Determine the [x, y] coordinate at the center of the cell enclosing the given text.  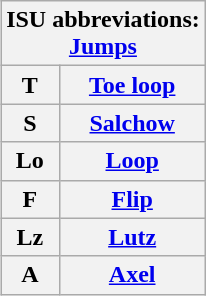
S [30, 123]
T [30, 85]
Lo [30, 161]
Salchow [132, 123]
F [30, 199]
ISU abbreviations: Jumps [104, 34]
Lutz [132, 237]
Flip [132, 199]
Toe loop [132, 85]
A [30, 275]
Axel [132, 275]
Loop [132, 161]
Lz [30, 237]
